Identify which cell holds the provided text, then report its [X, Y] central coordinate. 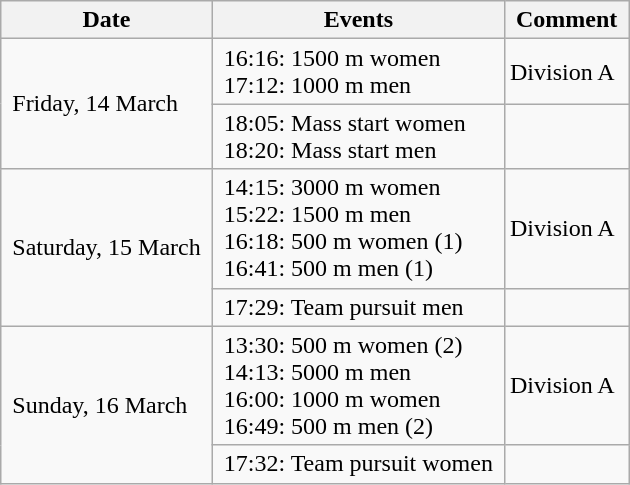
Date [106, 20]
14:15: 3000 m women 15:22: 1500 m men 16:18: 500 m women (1) 16:41: 500 m men (1) [358, 228]
Sunday, 16 March [106, 404]
Events [358, 20]
17:32: Team pursuit women [358, 464]
Friday, 14 March [106, 104]
Saturday, 15 March [106, 248]
18:05: Mass start women 18:20: Mass start men [358, 136]
Comment [566, 20]
13:30: 500 m women (2) 14:13: 5000 m men 16:00: 1000 m women 16:49: 500 m men (2) [358, 386]
17:29: Team pursuit men [358, 307]
16:16: 1500 m women 17:12: 1000 m men [358, 72]
